Return the (x, y) coordinate for the center point of the cell that contains the specified text.  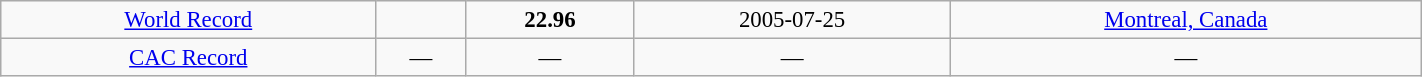
CAC Record (188, 58)
2005-07-25 (792, 20)
Montreal, Canada (1186, 20)
22.96 (550, 20)
World Record (188, 20)
